From the cell containing the given text, extract its center point as [X, Y] coordinate. 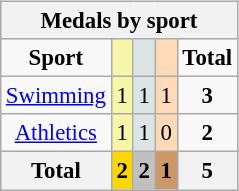
Athletics [56, 133]
3 [207, 96]
Swimming [56, 96]
5 [207, 171]
0 [166, 133]
Sport [56, 58]
Medals by sport [120, 21]
